Scan for the cell matching the given text and deliver its [X, Y] coordinate at center. 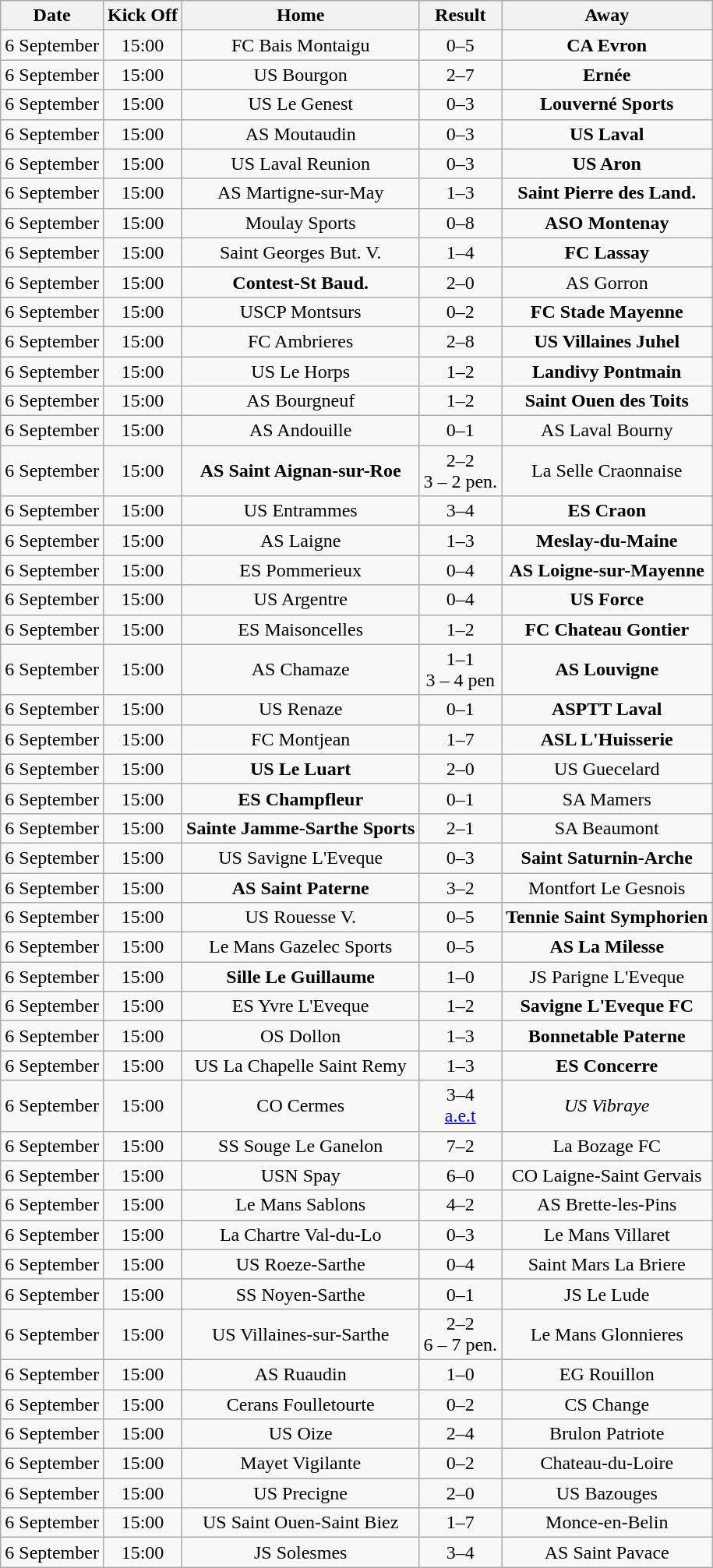
CA Evron [607, 45]
ASO Montenay [607, 223]
AS Bourgneuf [301, 401]
Chateau-du-Loire [607, 1464]
JS Parigne L'Eveque [607, 977]
SS Noyen-Sarthe [301, 1294]
JS Solesmes [301, 1552]
US Le Horps [301, 372]
1–4 [461, 252]
0–8 [461, 223]
FC Ambrieres [301, 341]
La Selle Craonnaise [607, 470]
AS Saint Paterne [301, 887]
Saint Mars La Briere [607, 1264]
1–1 3 – 4 pen [461, 670]
Contest-St Baud. [301, 282]
US Laval Reunion [301, 164]
Le Mans Villaret [607, 1235]
AS Laval Bourny [607, 431]
CO Laigne-Saint Gervais [607, 1175]
SA Mamers [607, 798]
Louverné Sports [607, 104]
ES Champfleur [301, 798]
2–2 6 – 7 pen. [461, 1334]
2–8 [461, 341]
US Rouesse V. [301, 918]
AS Andouille [301, 431]
Meslay-du-Maine [607, 541]
Moulay Sports [301, 223]
US Le Luart [301, 769]
Result [461, 16]
Home [301, 16]
US Renaze [301, 710]
AS Ruaudin [301, 1374]
Ernée [607, 75]
US Entrammes [301, 511]
US Force [607, 600]
SS Souge Le Ganelon [301, 1146]
OS Dollon [301, 1036]
EG Rouillon [607, 1374]
CS Change [607, 1404]
AS Moutaudin [301, 134]
US Aron [607, 164]
US Guecelard [607, 769]
AS Saint Pavace [607, 1552]
Bonnetable Paterne [607, 1036]
AS Gorron [607, 282]
ASL L'Huisserie [607, 739]
4–2 [461, 1205]
2–2 3 – 2 pen. [461, 470]
Sille Le Guillaume [301, 977]
3–4 a.e.t [461, 1106]
ASPTT Laval [607, 710]
US Roeze-Sarthe [301, 1264]
CO Cermes [301, 1106]
ES Maisoncelles [301, 629]
Kick Off [142, 16]
US Villaines-sur-Sarthe [301, 1334]
AS Laigne [301, 541]
US Vibraye [607, 1106]
US Argentre [301, 600]
Cerans Foulletourte [301, 1404]
Mayet Vigilante [301, 1464]
Saint Georges But. V. [301, 252]
Sainte Jamme-Sarthe Sports [301, 828]
La Bozage FC [607, 1146]
FC Stade Mayenne [607, 312]
AS Loigne-sur-Mayenne [607, 570]
ES Craon [607, 511]
SA Beaumont [607, 828]
AS Chamaze [301, 670]
Saint Pierre des Land. [607, 193]
US Savigne L'Eveque [301, 858]
US Bazouges [607, 1493]
FC Chateau Gontier [607, 629]
Away [607, 16]
AS Saint Aignan-sur-Roe [301, 470]
ES Pommerieux [301, 570]
USCP Montsurs [301, 312]
Monce-en-Belin [607, 1523]
US Saint Ouen-Saint Biez [301, 1523]
AS Martigne-sur-May [301, 193]
AS La Milesse [607, 947]
6–0 [461, 1175]
AS Brette-les-Pins [607, 1205]
AS Louvigne [607, 670]
2–7 [461, 75]
ES Yvre L'Eveque [301, 1006]
USN Spay [301, 1175]
Le Mans Sablons [301, 1205]
La Chartre Val-du-Lo [301, 1235]
7–2 [461, 1146]
2–1 [461, 828]
Montfort Le Gesnois [607, 887]
Saint Ouen des Toits [607, 401]
2–4 [461, 1434]
US Oize [301, 1434]
US Precigne [301, 1493]
3–2 [461, 887]
US Bourgon [301, 75]
FC Bais Montaigu [301, 45]
Le Mans Gazelec Sports [301, 947]
US La Chapelle Saint Remy [301, 1066]
Le Mans Glonnieres [607, 1334]
Landivy Pontmain [607, 372]
Brulon Patriote [607, 1434]
Date [52, 16]
Savigne L'Eveque FC [607, 1006]
US Villaines Juhel [607, 341]
FC Lassay [607, 252]
JS Le Lude [607, 1294]
US Le Genest [301, 104]
Saint Saturnin-Arche [607, 858]
FC Montjean [301, 739]
US Laval [607, 134]
ES Concerre [607, 1066]
Tennie Saint Symphorien [607, 918]
